From the cell containing the given text, extract its center point as (X, Y) coordinate. 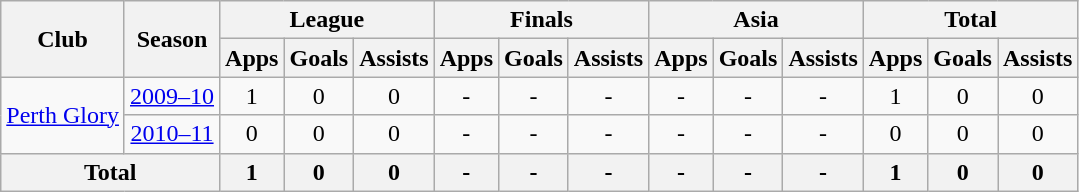
Asia (756, 20)
Finals (542, 20)
2010–11 (172, 134)
Perth Glory (63, 115)
Club (63, 39)
League (328, 20)
Season (172, 39)
2009–10 (172, 96)
